Output the [X, Y] coordinate of the center of the cell containing the given text.  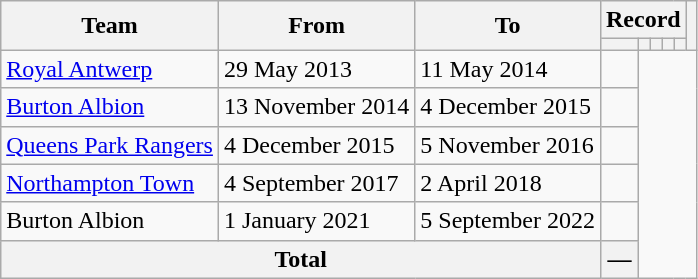
Queens Park Rangers [110, 145]
11 May 2014 [508, 69]
1 January 2021 [316, 221]
2 April 2018 [508, 183]
Total [301, 259]
To [508, 26]
29 May 2013 [316, 69]
Royal Antwerp [110, 69]
From [316, 26]
13 November 2014 [316, 107]
Team [110, 26]
5 September 2022 [508, 221]
4 September 2017 [316, 183]
— [619, 259]
Record [643, 20]
5 November 2016 [508, 145]
Northampton Town [110, 183]
